Provide the [x, y] coordinate of the cell's center where the given text is located.  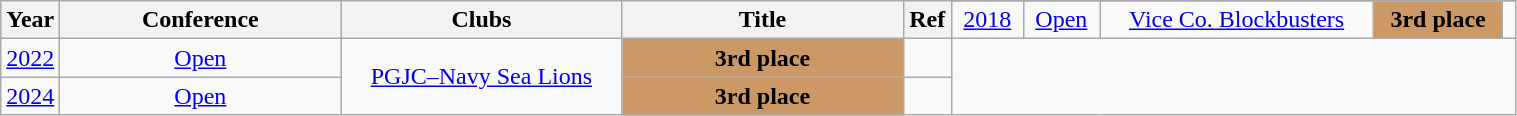
2018 [988, 20]
PGJC–Navy Sea Lions [482, 77]
Year [30, 20]
2024 [30, 96]
Title [762, 20]
2022 [30, 58]
Clubs [482, 20]
Vice Co. Blockbusters [1237, 20]
Ref [928, 20]
Conference [200, 20]
